Return the (X, Y) coordinate for the center point of the cell that contains the specified text.  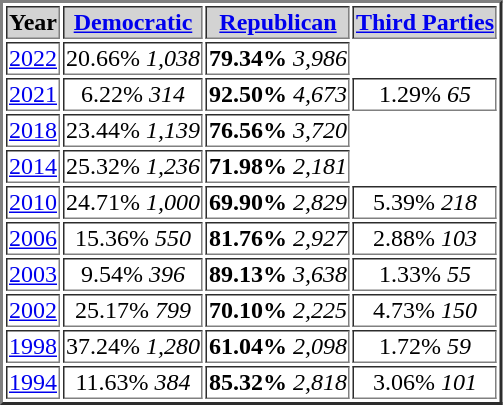
5.39% 218 (425, 202)
Republican (278, 22)
2021 (33, 94)
92.50% 4,673 (278, 94)
37.24% 1,280 (133, 346)
25.32% 1,236 (133, 166)
2018 (33, 130)
2002 (33, 310)
2022 (33, 58)
9.54% 396 (133, 274)
Year (33, 22)
1994 (33, 382)
2.88% 103 (425, 238)
81.76% 2,927 (278, 238)
1.29% 65 (425, 94)
Democratic (133, 22)
76.56% 3,720 (278, 130)
2010 (33, 202)
15.36% 550 (133, 238)
11.63% 384 (133, 382)
3.06% 101 (425, 382)
2003 (33, 274)
Third Parties (425, 22)
61.04% 2,098 (278, 346)
24.71% 1,000 (133, 202)
23.44% 1,139 (133, 130)
79.34% 3,986 (278, 58)
6.22% 314 (133, 94)
70.10% 2,225 (278, 310)
1.33% 55 (425, 274)
71.98% 2,181 (278, 166)
2006 (33, 238)
89.13% 3,638 (278, 274)
85.32% 2,818 (278, 382)
20.66% 1,038 (133, 58)
25.17% 799 (133, 310)
1998 (33, 346)
69.90% 2,829 (278, 202)
2014 (33, 166)
1.72% 59 (425, 346)
4.73% 150 (425, 310)
